For the text-containing cell, return its midpoint in (x, y) coordinate format. 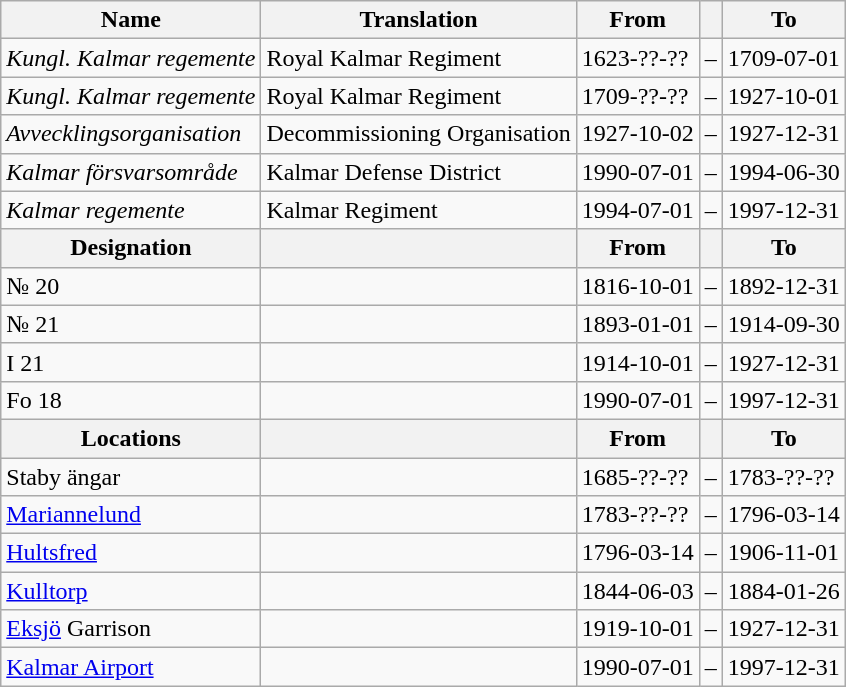
Kalmar Defense District (418, 172)
1709-07-01 (784, 58)
Name (131, 20)
1685-??-?? (638, 477)
Kulltorp (131, 591)
Kalmar försvarsområde (131, 172)
I 21 (131, 362)
Kalmar Regiment (418, 210)
1994-06-30 (784, 172)
1914-09-30 (784, 324)
1994-07-01 (638, 210)
Avvecklingsorganisation (131, 134)
Designation (131, 248)
1844-06-03 (638, 591)
Eksjö Garrison (131, 629)
Staby ängar (131, 477)
Mariannelund (131, 515)
Translation (418, 20)
1709-??-?? (638, 96)
№ 20 (131, 286)
1623-??-?? (638, 58)
Decommissioning Organisation (418, 134)
1914-10-01 (638, 362)
Locations (131, 438)
1816-10-01 (638, 286)
№ 21 (131, 324)
1906-11-01 (784, 553)
Hultsfred (131, 553)
Fo 18 (131, 400)
Kalmar Airport (131, 667)
1893-01-01 (638, 324)
1919-10-01 (638, 629)
1892-12-31 (784, 286)
1927-10-02 (638, 134)
Kalmar regemente (131, 210)
1884-01-26 (784, 591)
1927-10-01 (784, 96)
